Output the (X, Y) coordinate of the center of the cell containing the given text.  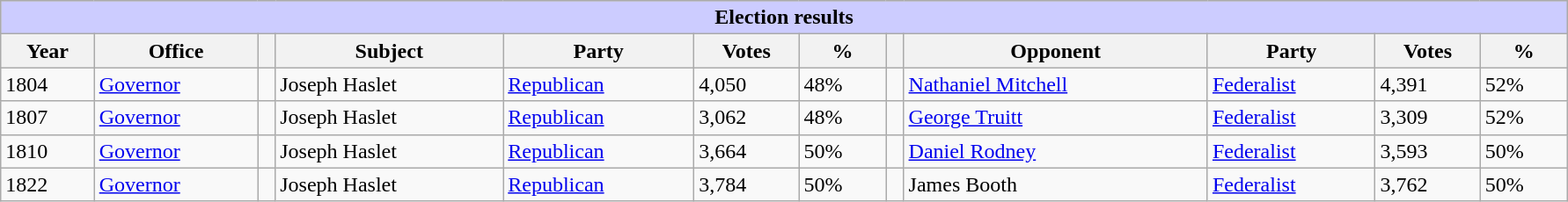
George Truitt (1056, 118)
1822 (48, 184)
3,062 (746, 118)
Nathaniel Mitchell (1056, 84)
3,762 (1427, 184)
1804 (48, 84)
3,309 (1427, 118)
1807 (48, 118)
3,593 (1427, 151)
4,391 (1427, 84)
Office (176, 51)
Daniel Rodney (1056, 151)
4,050 (746, 84)
Year (48, 51)
Subject (389, 51)
Election results (785, 18)
1810 (48, 151)
Opponent (1056, 51)
3,784 (746, 184)
James Booth (1056, 184)
3,664 (746, 151)
